Detect which cell encompasses the target text, then output its [X, Y] center coordinate. 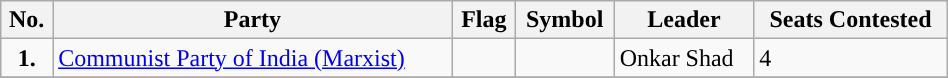
Flag [484, 20]
Communist Party of India (Marxist) [253, 58]
4 [850, 58]
No. [27, 20]
Party [253, 20]
Seats Contested [850, 20]
1. [27, 58]
Leader [684, 20]
Onkar Shad [684, 58]
Symbol [564, 20]
